Identify which cell holds the provided text, then report its [x, y] central coordinate. 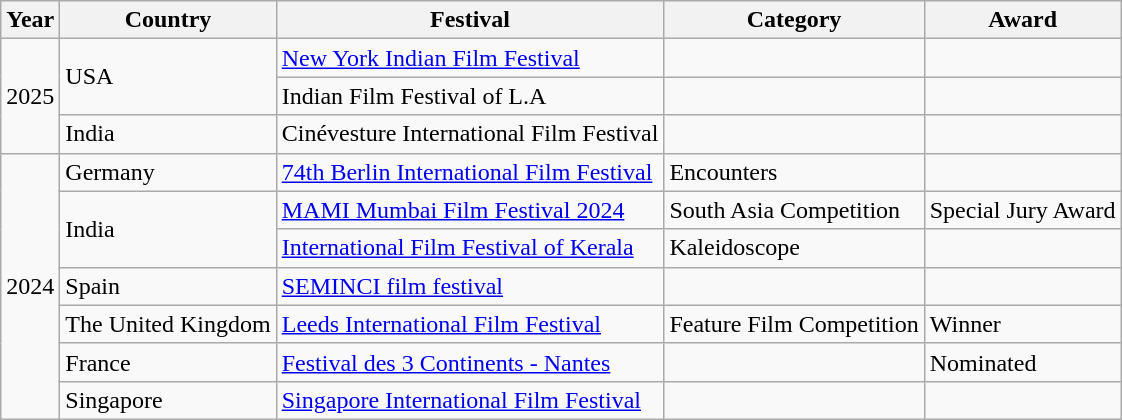
Category [794, 20]
New York Indian Film Festival [470, 58]
Spain [168, 286]
The United Kingdom [168, 324]
Leeds International Film Festival [470, 324]
International Film Festival of Kerala [470, 248]
SEMINCI film festival [470, 286]
74th Berlin International Film Festival [470, 172]
Year [30, 20]
Country [168, 20]
Singapore [168, 400]
USA [168, 77]
Feature Film Competition [794, 324]
France [168, 362]
Festival des 3 Continents - Nantes [470, 362]
Singapore International Film Festival [470, 400]
2025 [30, 96]
South Asia Competition [794, 210]
Kaleidoscope [794, 248]
Indian Film Festival of L.A [470, 96]
Encounters [794, 172]
2024 [30, 286]
Germany [168, 172]
MAMI Mumbai Film Festival 2024 [470, 210]
Nominated [1022, 362]
Cinévesture International Film Festival [470, 134]
Special Jury Award [1022, 210]
Award [1022, 20]
Festival [470, 20]
Winner [1022, 324]
